Find where the given text appears and provide that cell's center as (x, y) coordinate. 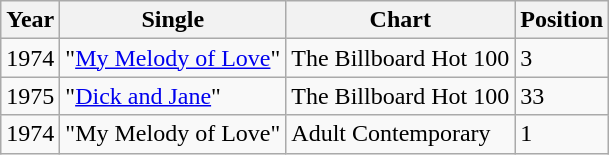
Position (562, 20)
"Dick and Jane" (173, 96)
1 (562, 134)
1975 (30, 96)
33 (562, 96)
Adult Contemporary (400, 134)
Year (30, 20)
3 (562, 58)
Single (173, 20)
Chart (400, 20)
